Find where the given text appears and provide that cell's center as (X, Y) coordinate. 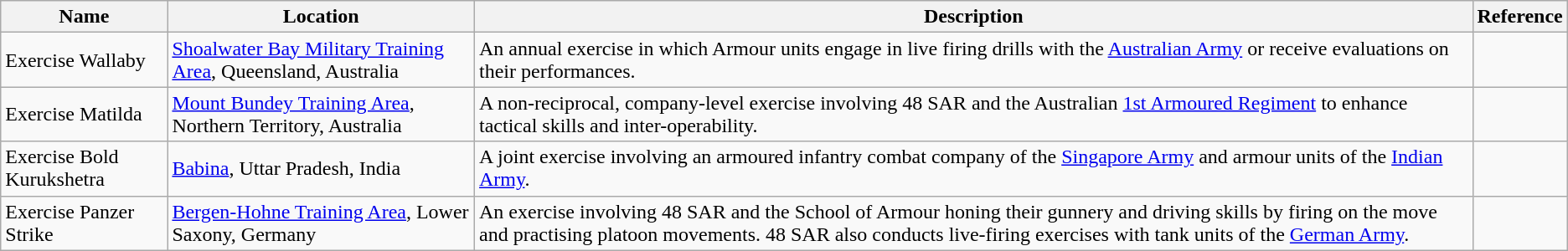
Location (322, 17)
Exercise Matilda (84, 114)
An annual exercise in which Armour units engage in live firing drills with the Australian Army or receive evaluations on their performances. (973, 60)
Shoalwater Bay Military Training Area, Queensland, Australia (322, 60)
Name (84, 17)
A joint exercise involving an armoured infantry combat company of the Singapore Army and armour units of the Indian Army. (973, 169)
Mount Bundey Training Area, Northern Territory, Australia (322, 114)
Bergen-Hohne Training Area, Lower Saxony, Germany (322, 223)
Description (973, 17)
Exercise Panzer Strike (84, 223)
Exercise Bold Kurukshetra (84, 169)
A non-reciprocal, company-level exercise involving 48 SAR and the Australian 1st Armoured Regiment to enhance tactical skills and inter-operability. (973, 114)
Babina, Uttar Pradesh, India (322, 169)
Reference (1519, 17)
Exercise Wallaby (84, 60)
